Extract the (x, y) coordinate from the center of the cell holding the provided text.  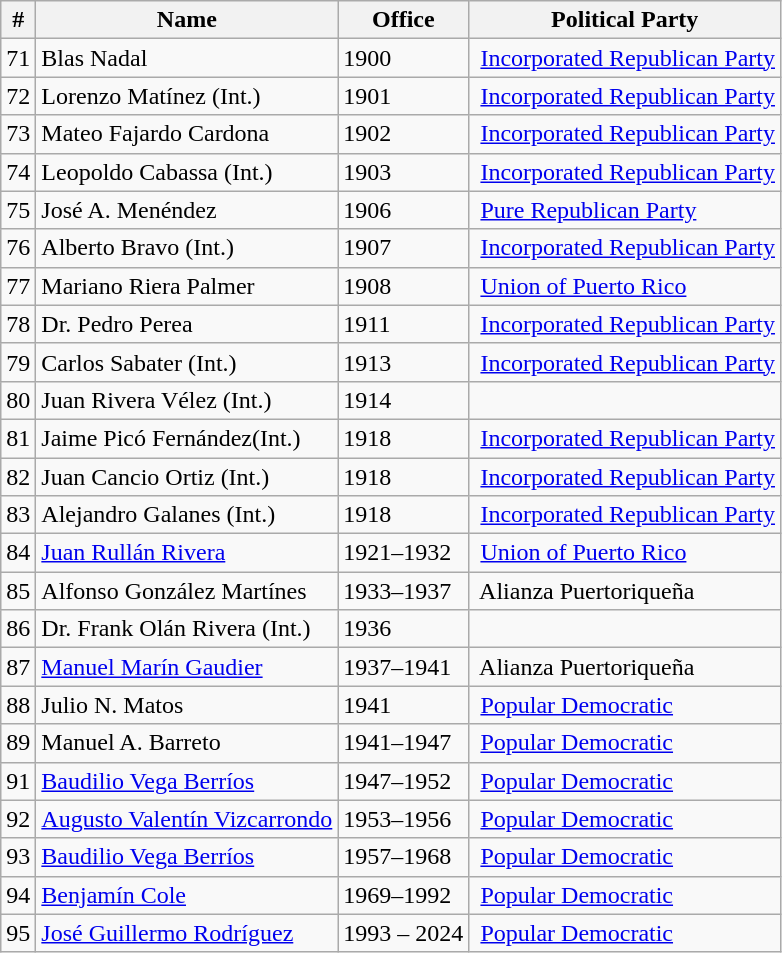
1993 – 2024 (404, 933)
1902 (404, 134)
73 (18, 134)
Alejandro Galanes (Int.) (187, 515)
1953–1956 (404, 819)
1906 (404, 210)
Office (404, 20)
92 (18, 819)
1903 (404, 172)
94 (18, 895)
Juan Rivera Vélez (Int.) (187, 400)
Alberto Bravo (Int.) (187, 248)
Augusto Valentín Vizcarrondo (187, 819)
86 (18, 629)
Benjamín Cole (187, 895)
1933–1937 (404, 591)
83 (18, 515)
1907 (404, 248)
Dr. Frank Olán Rivera (Int.) (187, 629)
1900 (404, 58)
1908 (404, 286)
88 (18, 705)
Name (187, 20)
75 (18, 210)
Blas Nadal (187, 58)
72 (18, 96)
81 (18, 438)
91 (18, 781)
95 (18, 933)
1941 (404, 705)
Julio N. Matos (187, 705)
1957–1968 (404, 857)
1911 (404, 324)
Political Party (625, 20)
Juan Rullán Rivera (187, 553)
84 (18, 553)
1914 (404, 400)
Manuel A. Barreto (187, 743)
85 (18, 591)
1913 (404, 362)
82 (18, 477)
José Guillermo Rodríguez (187, 933)
Jaime Picó Fernández(Int.) (187, 438)
1947–1952 (404, 781)
1921–1932 (404, 553)
1941–1947 (404, 743)
Manuel Marín Gaudier (187, 667)
74 (18, 172)
Pure Republican Party (625, 210)
1969–1992 (404, 895)
93 (18, 857)
77 (18, 286)
Mariano Riera Palmer (187, 286)
Juan Cancio Ortiz (Int.) (187, 477)
Mateo Fajardo Cardona (187, 134)
José A. Menéndez (187, 210)
Carlos Sabater (Int.) (187, 362)
Lorenzo Matínez (Int.) (187, 96)
1937–1941 (404, 667)
80 (18, 400)
Alfonso González Martínes (187, 591)
1901 (404, 96)
Dr. Pedro Perea (187, 324)
89 (18, 743)
Leopoldo Cabassa (Int.) (187, 172)
87 (18, 667)
79 (18, 362)
71 (18, 58)
# (18, 20)
76 (18, 248)
78 (18, 324)
1936 (404, 629)
